Output the [x, y] coordinate of the center of the cell containing the given text.  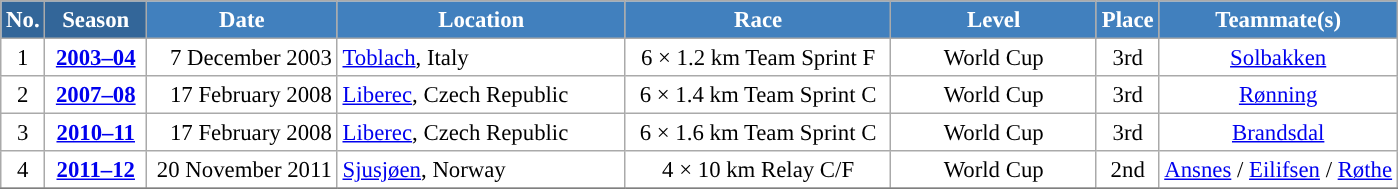
2 [23, 95]
20 November 2011 [242, 170]
Teammate(s) [1278, 20]
6 × 1.2 km Team Sprint F [758, 58]
Level [994, 20]
2003–04 [96, 58]
7 December 2003 [242, 58]
Race [758, 20]
Brandsdal [1278, 133]
Ansnes / Eilifsen / Røthe [1278, 170]
4 [23, 170]
6 × 1.6 km Team Sprint C [758, 133]
3 [23, 133]
Season [96, 20]
2007–08 [96, 95]
No. [23, 20]
Location [481, 20]
4 × 10 km Relay C/F [758, 170]
Rønning [1278, 95]
Place [1127, 20]
Solbakken [1278, 58]
2010–11 [96, 133]
Toblach, Italy [481, 58]
2011–12 [96, 170]
1 [23, 58]
Sjusjøen, Norway [481, 170]
6 × 1.4 km Team Sprint C [758, 95]
Date [242, 20]
2nd [1127, 170]
